Provide the (x, y) coordinate of the cell's center where the given text is located.  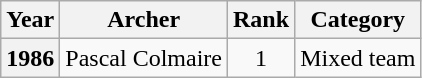
Rank (262, 20)
Year (30, 20)
1986 (30, 58)
1 (262, 58)
Category (358, 20)
Mixed team (358, 58)
Archer (144, 20)
Pascal Colmaire (144, 58)
